Extract the (x, y) coordinate from the center of the cell holding the provided text.  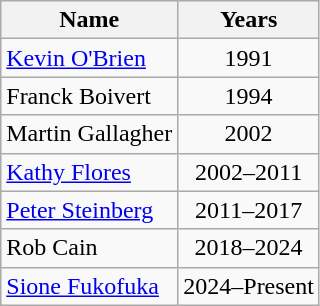
Rob Cain (90, 248)
Peter Steinberg (90, 210)
Kathy Flores (90, 172)
1994 (249, 96)
2002 (249, 134)
Name (90, 20)
2002–2011 (249, 172)
Kevin O'Brien (90, 58)
Years (249, 20)
2018–2024 (249, 248)
2011–2017 (249, 210)
Sione Fukofuka (90, 286)
2024–Present (249, 286)
Franck Boivert (90, 96)
Martin Gallagher (90, 134)
1991 (249, 58)
